Output the [x, y] coordinate of the center of the cell containing the given text.  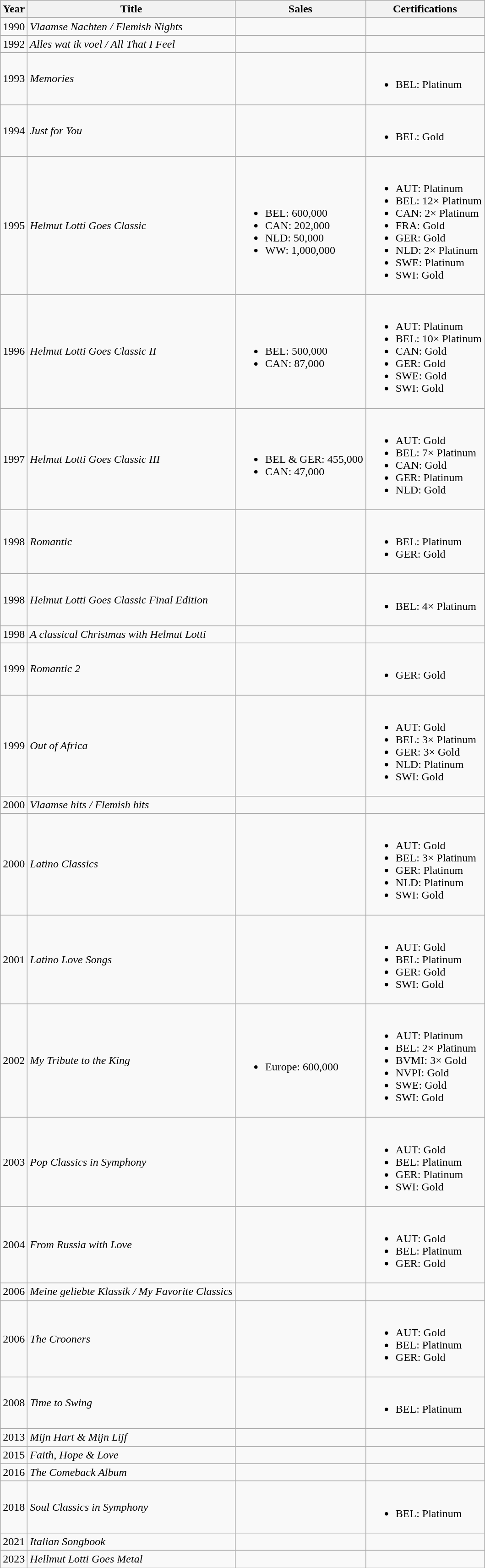
2013 [14, 1437]
1996 [14, 351]
1992 [14, 44]
Year [14, 9]
BEL: PlatinumGER: Gold [425, 542]
BEL: 600,000CAN: 202,000NLD: 50,000WW: 1,000,000 [300, 225]
Faith, Hope & Love [131, 1455]
Europe: 600,000 [300, 1061]
Romantic [131, 542]
BEL & GER: 455,000CAN: 47,000 [300, 459]
AUT: GoldBEL: 3× PlatinumGER: 3× GoldNLD: PlatinumSWI: Gold [425, 745]
BEL: 4× Platinum [425, 599]
Time to Swing [131, 1403]
2016 [14, 1472]
1990 [14, 27]
Latino Classics [131, 864]
Alles wat ik voel / All That I Feel [131, 44]
A classical Christmas with Helmut Lotti [131, 634]
AUT: PlatinumBEL: 12× PlatinumCAN: 2× PlatinumFRA: GoldGER: GoldNLD: 2× PlatinumSWE: PlatinumSWI: Gold [425, 225]
GER: Gold [425, 669]
2002 [14, 1061]
2004 [14, 1245]
2003 [14, 1162]
AUT: GoldBEL: PlatinumGER: PlatinumSWI: Gold [425, 1162]
Sales [300, 9]
2015 [14, 1455]
AUT: GoldBEL: 3× PlatinumGER: PlatinumNLD: PlatinumSWI: Gold [425, 864]
Hellmut Lotti Goes Metal [131, 1559]
1997 [14, 459]
Memories [131, 79]
AUT: GoldBEL: PlatinumGER: GoldSWI: Gold [425, 959]
Soul Classics in Symphony [131, 1507]
AUT: PlatinumBEL: 2× PlatinumBVMI: 3× GoldNVPI: GoldSWE: GoldSWI: Gold [425, 1061]
Helmut Lotti Goes Classic II [131, 351]
Helmut Lotti Goes Classic Final Edition [131, 599]
2001 [14, 959]
BEL: Gold [425, 130]
2021 [14, 1541]
Helmut Lotti Goes Classic III [131, 459]
My Tribute to the King [131, 1061]
AUT: GoldBEL: 7× PlatinumCAN: GoldGER: PlatinumNLD: Gold [425, 459]
BEL: 500,000CAN: 87,000 [300, 351]
The Crooners [131, 1339]
Helmut Lotti Goes Classic [131, 225]
Vlaamse hits / Flemish hits [131, 805]
Pop Classics in Symphony [131, 1162]
1994 [14, 130]
From Russia with Love [131, 1245]
2023 [14, 1559]
Just for You [131, 130]
Title [131, 9]
Latino Love Songs [131, 959]
1995 [14, 225]
Meine geliebte Klassik / My Favorite Classics [131, 1292]
Italian Songbook [131, 1541]
Vlaamse Nachten / Flemish Nights [131, 27]
Mijn Hart & Mijn Lijf [131, 1437]
2018 [14, 1507]
Out of Africa [131, 745]
1993 [14, 79]
Certifications [425, 9]
The Comeback Album [131, 1472]
AUT: PlatinumBEL: 10× PlatinumCAN: GoldGER: GoldSWE: GoldSWI: Gold [425, 351]
2008 [14, 1403]
Romantic 2 [131, 669]
